Return the (x, y) coordinate for the center point of the cell that contains the specified text.  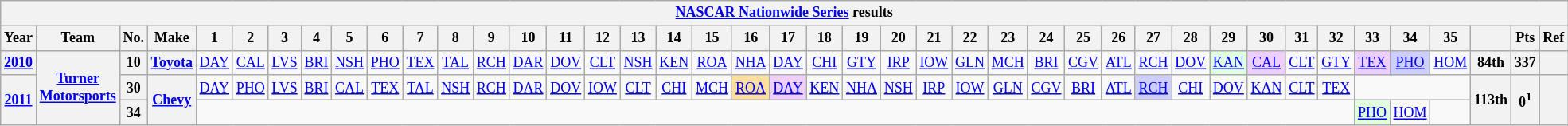
1 (214, 38)
2010 (19, 62)
Make (172, 38)
17 (788, 38)
84th (1492, 62)
27 (1153, 38)
Year (19, 38)
35 (1450, 38)
24 (1046, 38)
11 (566, 38)
337 (1525, 62)
6 (385, 38)
31 (1302, 38)
Chevy (172, 100)
8 (455, 38)
14 (674, 38)
18 (825, 38)
21 (934, 38)
113th (1492, 100)
2011 (19, 100)
Ref (1554, 38)
32 (1336, 38)
13 (638, 38)
29 (1229, 38)
No. (134, 38)
Turner Motorsports (78, 88)
7 (420, 38)
5 (350, 38)
NASCAR Nationwide Series results (785, 13)
20 (898, 38)
4 (317, 38)
23 (1008, 38)
Team (78, 38)
28 (1191, 38)
12 (603, 38)
25 (1084, 38)
22 (970, 38)
16 (751, 38)
3 (285, 38)
26 (1118, 38)
2 (250, 38)
01 (1525, 100)
Pts (1525, 38)
33 (1372, 38)
19 (862, 38)
15 (712, 38)
9 (491, 38)
Toyota (172, 62)
